Provide the [X, Y] coordinate of the cell's center where the given text is located.  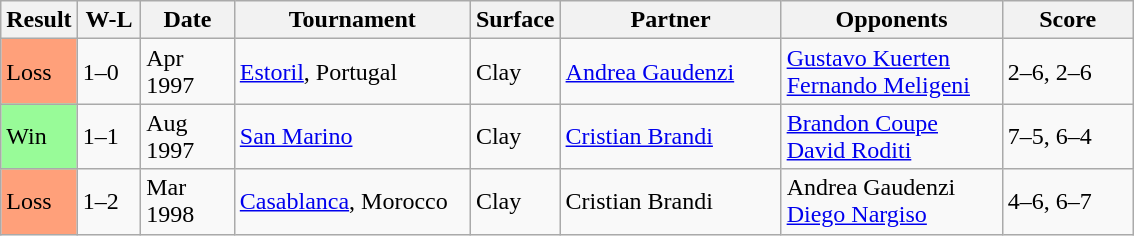
7–5, 6–4 [1068, 136]
Aug 1997 [188, 136]
Casablanca, Morocco [352, 202]
Surface [515, 20]
1–0 [109, 72]
Gustavo Kuerten Fernando Meligeni [892, 72]
1–1 [109, 136]
Win [39, 136]
Andrea Gaudenzi Diego Nargiso [892, 202]
Date [188, 20]
Mar 1998 [188, 202]
4–6, 6–7 [1068, 202]
W-L [109, 20]
Apr 1997 [188, 72]
Opponents [892, 20]
San Marino [352, 136]
Brandon Coupe David Roditi [892, 136]
1–2 [109, 202]
Result [39, 20]
2–6, 2–6 [1068, 72]
Andrea Gaudenzi [670, 72]
Partner [670, 20]
Estoril, Portugal [352, 72]
Score [1068, 20]
Tournament [352, 20]
